Determine the [x, y] coordinate at the center of the cell enclosing the given text.  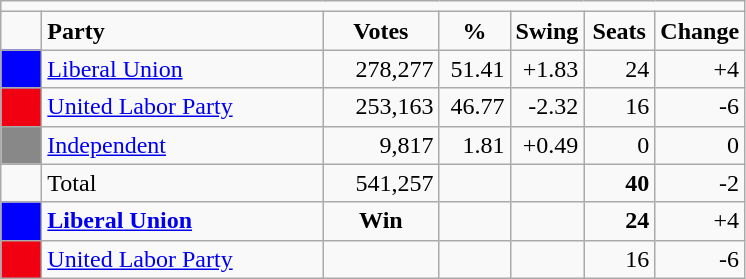
253,163 [381, 107]
Swing [547, 31]
Votes [381, 31]
+1.83 [547, 69]
1.81 [474, 145]
51.41 [474, 69]
Independent [182, 145]
278,277 [381, 69]
Total [182, 183]
40 [620, 183]
46.77 [474, 107]
-2.32 [547, 107]
Party [182, 31]
541,257 [381, 183]
Win [381, 221]
Seats [620, 31]
Change [700, 31]
+0.49 [547, 145]
-2 [700, 183]
9,817 [381, 145]
% [474, 31]
